Output the [x, y] coordinate of the center of the cell containing the given text.  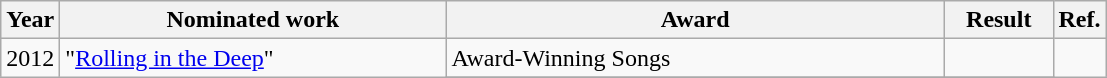
"Rolling in the Deep" [253, 58]
Year [30, 20]
2012 [30, 58]
Ref. [1080, 20]
Award [696, 20]
Nominated work [253, 20]
Award-Winning Songs [696, 58]
Result [998, 20]
